Provide the (X, Y) coordinate of the cell's center where the given text is located.  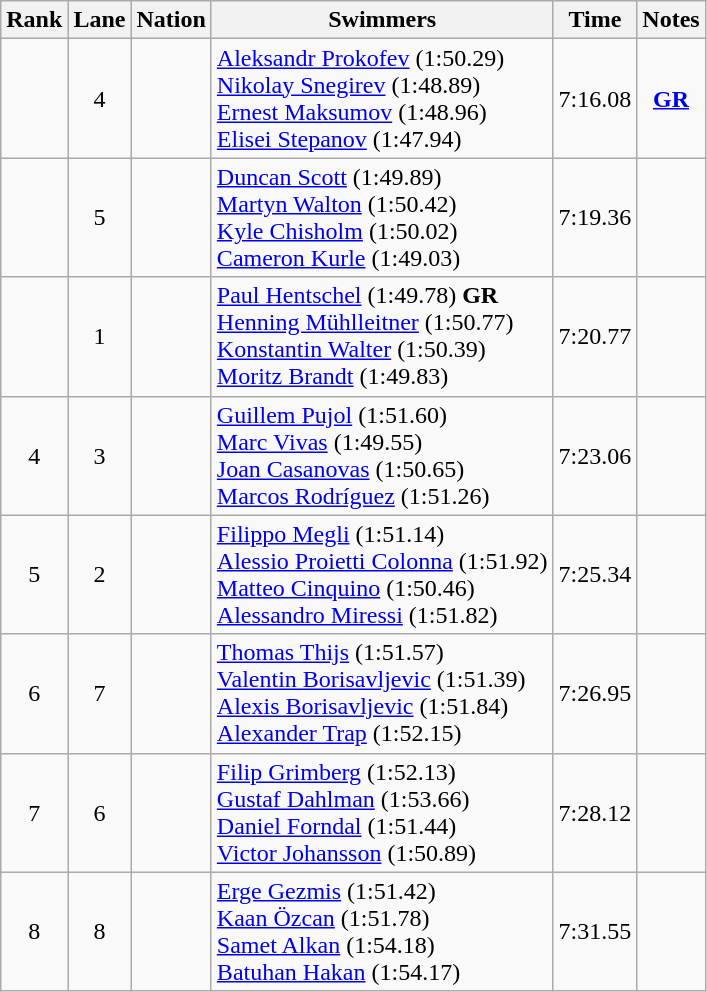
3 (100, 456)
Nation (171, 20)
Thomas Thijs (1:51.57)Valentin Borisavljevic (1:51.39)Alexis Borisavljevic (1:51.84)Alexander Trap (1:52.15) (382, 694)
Lane (100, 20)
7:26.95 (595, 694)
Guillem Pujol (1:51.60)Marc Vivas (1:49.55)Joan Casanovas (1:50.65)Marcos Rodríguez (1:51.26) (382, 456)
7:28.12 (595, 812)
7:19.36 (595, 218)
1 (100, 336)
Notes (671, 20)
7:20.77 (595, 336)
Filippo Megli (1:51.14)Alessio Proietti Colonna (1:51.92)Matteo Cinquino (1:50.46)Alessandro Miressi (1:51.82) (382, 574)
7:16.08 (595, 98)
Filip Grimberg (1:52.13)Gustaf Dahlman (1:53.66)Daniel Forndal (1:51.44)Victor Johansson (1:50.89) (382, 812)
Duncan Scott (1:49.89)Martyn Walton (1:50.42)Kyle Chisholm (1:50.02)Cameron Kurle (1:49.03) (382, 218)
GR (671, 98)
7:25.34 (595, 574)
Aleksandr Prokofev (1:50.29)Nikolay Snegirev (1:48.89)Ernest Maksumov (1:48.96)Elisei Stepanov (1:47.94) (382, 98)
7:31.55 (595, 932)
Paul Hentschel (1:49.78) GRHenning Mühlleitner (1:50.77)Konstantin Walter (1:50.39)Moritz Brandt (1:49.83) (382, 336)
2 (100, 574)
Erge Gezmis (1:51.42)Kaan Özcan (1:51.78)Samet Alkan (1:54.18)Batuhan Hakan (1:54.17) (382, 932)
Time (595, 20)
7:23.06 (595, 456)
Swimmers (382, 20)
Rank (34, 20)
